Locate the cell with the specified text and output its (X, Y) center coordinate. 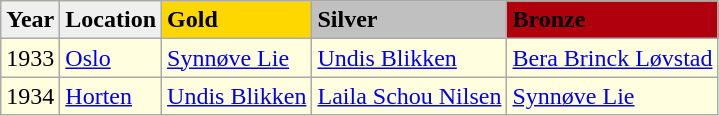
Year (30, 20)
Bera Brinck Løvstad (612, 58)
1934 (30, 96)
Laila Schou Nilsen (410, 96)
1933 (30, 58)
Bronze (612, 20)
Gold (237, 20)
Horten (111, 96)
Location (111, 20)
Oslo (111, 58)
Silver (410, 20)
